Scan for the cell matching the given text and deliver its (x, y) coordinate at center. 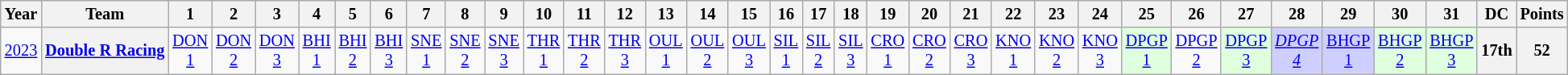
OUL1 (666, 51)
6 (388, 14)
Team (105, 14)
8 (465, 14)
BHGP2 (1400, 51)
13 (666, 14)
BHI1 (317, 51)
14 (708, 14)
15 (749, 14)
26 (1197, 14)
25 (1147, 14)
BHGP3 (1451, 51)
DPGP1 (1147, 51)
THR3 (625, 51)
THR2 (584, 51)
DON1 (190, 51)
12 (625, 14)
28 (1297, 14)
BHI2 (353, 51)
DPGP4 (1297, 51)
KNO3 (1100, 51)
29 (1348, 14)
Year (21, 14)
SNE2 (465, 51)
KNO2 (1057, 51)
THR1 (544, 51)
11 (584, 14)
52 (1542, 51)
KNO1 (1013, 51)
OUL3 (749, 51)
22 (1013, 14)
DC (1496, 14)
30 (1400, 14)
2 (234, 14)
20 (929, 14)
SNE1 (426, 51)
2023 (21, 51)
7 (426, 14)
31 (1451, 14)
16 (786, 14)
BHI3 (388, 51)
SIL2 (818, 51)
1 (190, 14)
4 (317, 14)
DON2 (234, 51)
DON3 (277, 51)
CRO1 (888, 51)
24 (1100, 14)
5 (353, 14)
SNE3 (504, 51)
Points (1542, 14)
21 (971, 14)
3 (277, 14)
23 (1057, 14)
18 (850, 14)
CRO2 (929, 51)
27 (1246, 14)
DPGP3 (1246, 51)
Double R Racing (105, 51)
17th (1496, 51)
OUL2 (708, 51)
19 (888, 14)
CRO3 (971, 51)
DPGP2 (1197, 51)
SIL3 (850, 51)
9 (504, 14)
17 (818, 14)
10 (544, 14)
SIL1 (786, 51)
BHGP1 (1348, 51)
